Determine the (X, Y) coordinate at the center of the cell enclosing the given text.  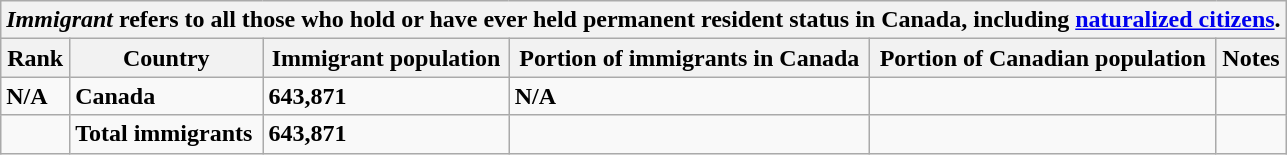
Immigrant population (386, 58)
Notes (1251, 58)
Rank (36, 58)
Immigrant refers to all those who hold or have ever held permanent resident status in Canada, including naturalized citizens. (644, 20)
Portion of immigrants in Canada (690, 58)
Portion of Canadian population (1043, 58)
Canada (166, 96)
Country (166, 58)
Total immigrants (166, 134)
